Scan for the cell matching the given text and deliver its (X, Y) coordinate at center. 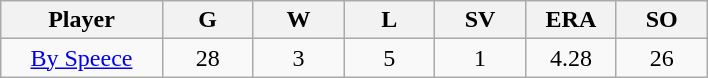
SV (480, 20)
3 (298, 58)
ERA (572, 20)
G (208, 20)
26 (662, 58)
L (390, 20)
1 (480, 58)
Player (82, 20)
4.28 (572, 58)
5 (390, 58)
SO (662, 20)
28 (208, 58)
W (298, 20)
By Speece (82, 58)
